Identify which cell holds the provided text, then report its [X, Y] central coordinate. 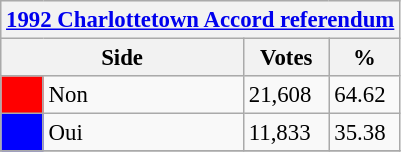
% [364, 58]
64.62 [364, 95]
Side [122, 58]
Votes [286, 58]
11,833 [286, 133]
21,608 [286, 95]
Non [143, 95]
Oui [143, 133]
1992 Charlottetown Accord referendum [200, 20]
35.38 [364, 133]
